Find where the given text appears and provide that cell's center as [x, y] coordinate. 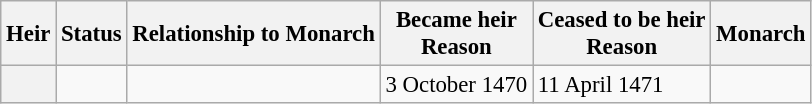
Ceased to be heirReason [621, 34]
Heir [28, 34]
Monarch [761, 34]
Status [92, 34]
Relationship to Monarch [254, 34]
Became heirReason [456, 34]
11 April 1471 [621, 85]
3 October 1470 [456, 85]
